Scan for the cell matching the given text and deliver its [x, y] coordinate at center. 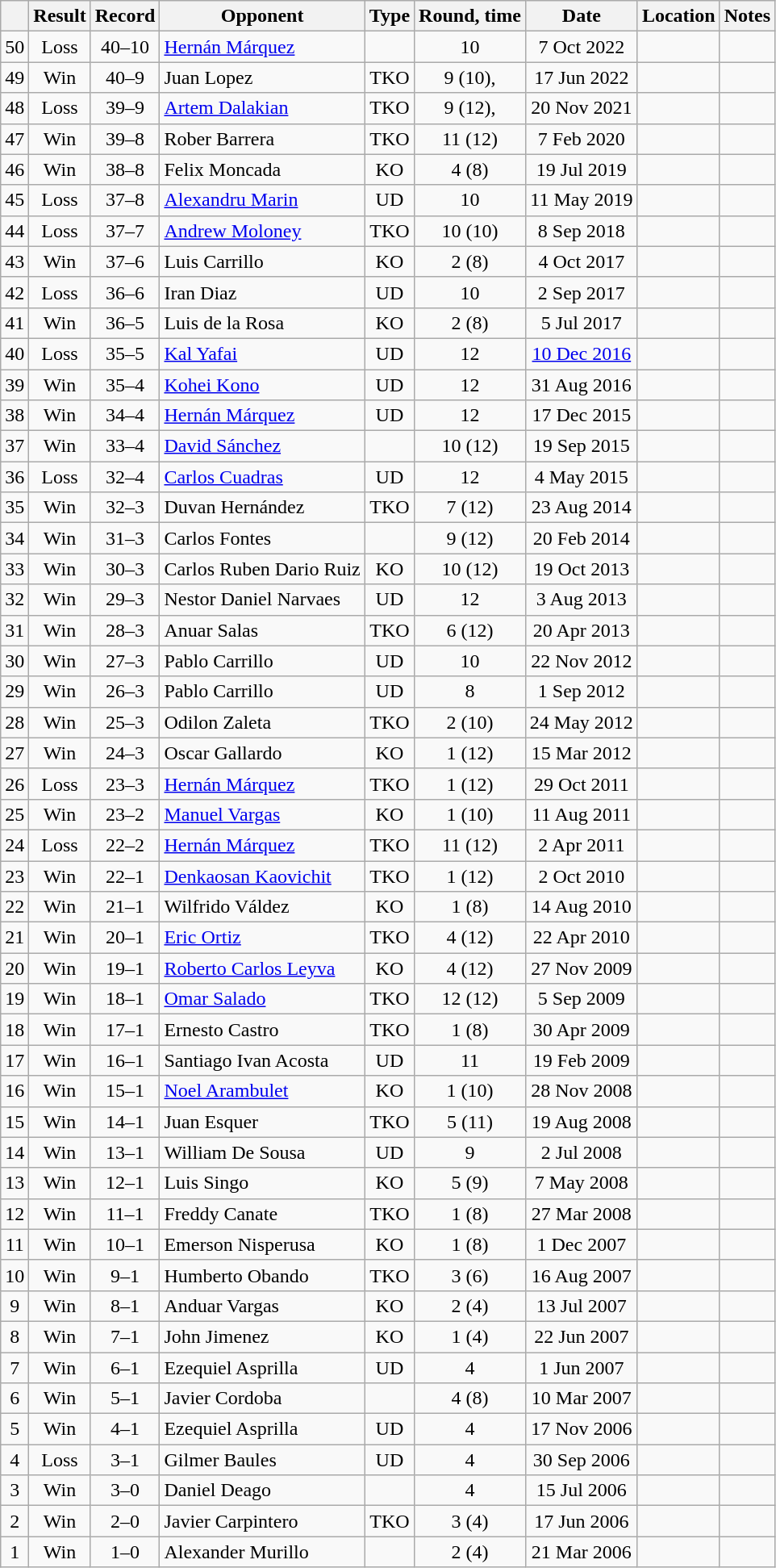
1 (4) [470, 1336]
23–2 [125, 814]
Humberto Obando [262, 1275]
19 Jul 2019 [581, 169]
28 [15, 722]
34 [15, 538]
17 Jun 2006 [581, 1521]
40 [15, 353]
32 [15, 600]
9 (12) [470, 538]
28–3 [125, 630]
Nestor Daniel Narvaes [262, 600]
30 [15, 661]
37 [15, 446]
7 Feb 2020 [581, 139]
1 Sep 2012 [581, 692]
14–1 [125, 1122]
Ernesto Castro [262, 1030]
2 Oct 2010 [581, 876]
Wilfrido Váldez [262, 907]
Noel Arambulet [262, 1091]
14 [15, 1152]
Luis Singo [262, 1183]
35–5 [125, 353]
5 (9) [470, 1183]
2 (10) [470, 722]
48 [15, 108]
7 (12) [470, 508]
Roberto Carlos Leyva [262, 968]
2 Jul 2008 [581, 1152]
Carlos Fontes [262, 538]
36–5 [125, 323]
8 Sep 2018 [581, 231]
17 [15, 1060]
22–1 [125, 876]
2 [15, 1521]
18–1 [125, 999]
11 May 2019 [581, 200]
43 [15, 261]
Kohei Kono [262, 385]
26 [15, 784]
14 Aug 2010 [581, 907]
31 [15, 630]
21 [15, 938]
13–1 [125, 1152]
17 Dec 2015 [581, 416]
25 [15, 814]
37–6 [125, 261]
Notes [747, 16]
Date [581, 16]
20–1 [125, 938]
28 Nov 2008 [581, 1091]
Gilmer Baules [262, 1460]
Eric Ortiz [262, 938]
7 [15, 1368]
3 Aug 2013 [581, 600]
39–8 [125, 139]
Iran Diaz [262, 292]
Luis Carrillo [262, 261]
39 [15, 385]
3–1 [125, 1460]
38–8 [125, 169]
20 Apr 2013 [581, 630]
47 [15, 139]
24 May 2012 [581, 722]
Oscar Gallardo [262, 753]
Javier Carpintero [262, 1521]
27 [15, 753]
23 [15, 876]
22 Jun 2007 [581, 1336]
9–1 [125, 1275]
Manuel Vargas [262, 814]
1 [15, 1552]
Denkaosan Kaovichit [262, 876]
5 Sep 2009 [581, 999]
9 (12), [470, 108]
6 (12) [470, 630]
7 May 2008 [581, 1183]
Carlos Ruben Dario Ruiz [262, 569]
31–3 [125, 538]
34–4 [125, 416]
Result [60, 16]
45 [15, 200]
16–1 [125, 1060]
25–3 [125, 722]
36 [15, 477]
13 [15, 1183]
35 [15, 508]
Carlos Cuadras [262, 477]
Andrew Moloney [262, 231]
Alexandru Marin [262, 200]
Record [125, 16]
11 Aug 2011 [581, 814]
19 [15, 999]
4 Oct 2017 [581, 261]
17–1 [125, 1030]
26–3 [125, 692]
Freddy Canate [262, 1214]
29 Oct 2011 [581, 784]
32–4 [125, 477]
Luis de la Rosa [262, 323]
33 [15, 569]
10 Mar 2007 [581, 1399]
22–2 [125, 845]
4–1 [125, 1429]
4 May 2015 [581, 477]
19 Aug 2008 [581, 1122]
31 Aug 2016 [581, 385]
44 [15, 231]
3 (4) [470, 1521]
10 (10) [470, 231]
Alexander Murillo [262, 1552]
19 Oct 2013 [581, 569]
36–6 [125, 292]
13 Jul 2007 [581, 1306]
46 [15, 169]
3 [15, 1491]
29–3 [125, 600]
27 Mar 2008 [581, 1214]
Location [678, 16]
2 Apr 2011 [581, 845]
2–0 [125, 1521]
38 [15, 416]
32–3 [125, 508]
Rober Barrera [262, 139]
Artem Dalakian [262, 108]
1–0 [125, 1552]
7 Oct 2022 [581, 47]
5 (11) [470, 1122]
24 [15, 845]
David Sánchez [262, 446]
16 Aug 2007 [581, 1275]
27–3 [125, 661]
39–9 [125, 108]
15–1 [125, 1091]
6 [15, 1399]
Emerson Nisperusa [262, 1244]
Opponent [262, 16]
15 [15, 1122]
Daniel Deago [262, 1491]
37–8 [125, 200]
5–1 [125, 1399]
27 Nov 2009 [581, 968]
22 Apr 2010 [581, 938]
10–1 [125, 1244]
29 [15, 692]
41 [15, 323]
1 Dec 2007 [581, 1244]
17 Jun 2022 [581, 77]
20 Nov 2021 [581, 108]
7–1 [125, 1336]
30–3 [125, 569]
22 [15, 907]
50 [15, 47]
21 Mar 2006 [581, 1552]
19 Feb 2009 [581, 1060]
19–1 [125, 968]
3 (6) [470, 1275]
17 Nov 2006 [581, 1429]
Duvan Hernández [262, 508]
Odilon Zaleta [262, 722]
12 (12) [470, 999]
23–3 [125, 784]
10 Dec 2016 [581, 353]
30 Apr 2009 [581, 1030]
Juan Esquer [262, 1122]
6–1 [125, 1368]
20 Feb 2014 [581, 538]
Felix Moncada [262, 169]
22 Nov 2012 [581, 661]
5 Jul 2017 [581, 323]
16 [15, 1091]
Juan Lopez [262, 77]
30 Sep 2006 [581, 1460]
Kal Yafai [262, 353]
11–1 [125, 1214]
19 Sep 2015 [581, 446]
37–7 [125, 231]
8–1 [125, 1306]
12–1 [125, 1183]
23 Aug 2014 [581, 508]
Javier Cordoba [262, 1399]
20 [15, 968]
1 Jun 2007 [581, 1368]
15 Jul 2006 [581, 1491]
5 [15, 1429]
35–4 [125, 385]
24–3 [125, 753]
3–0 [125, 1491]
Omar Salado [262, 999]
15 Mar 2012 [581, 753]
40–10 [125, 47]
40–9 [125, 77]
Round, time [470, 16]
21–1 [125, 907]
Santiago Ivan Acosta [262, 1060]
9 (10), [470, 77]
John Jimenez [262, 1336]
Anuar Salas [262, 630]
Anduar Vargas [262, 1306]
42 [15, 292]
49 [15, 77]
William De Sousa [262, 1152]
2 Sep 2017 [581, 292]
33–4 [125, 446]
Type [389, 16]
18 [15, 1030]
